Search for the cell housing the specified text and yield its (x, y) center coordinate. 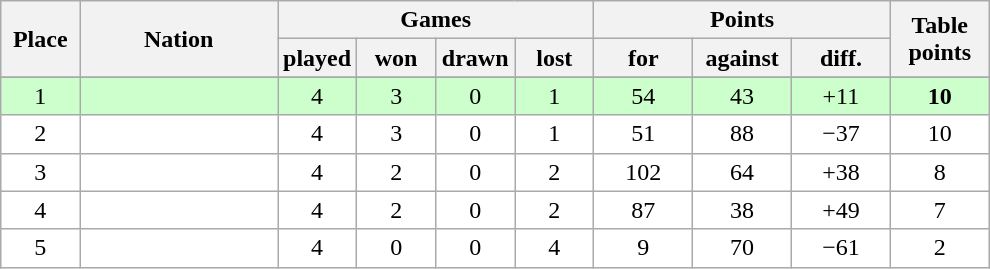
51 (644, 134)
Tablepoints (940, 39)
9 (644, 248)
lost (554, 58)
against (742, 58)
+38 (842, 172)
64 (742, 172)
87 (644, 210)
diff. (842, 58)
Games (436, 20)
+49 (842, 210)
102 (644, 172)
for (644, 58)
43 (742, 96)
−37 (842, 134)
Place (40, 39)
88 (742, 134)
drawn (476, 58)
5 (40, 248)
won (396, 58)
Points (742, 20)
8 (940, 172)
38 (742, 210)
54 (644, 96)
+11 (842, 96)
−61 (842, 248)
played (318, 58)
70 (742, 248)
Nation (179, 39)
7 (940, 210)
